Capture the cell that displays the provided text and extract its [X, Y] central coordinate. 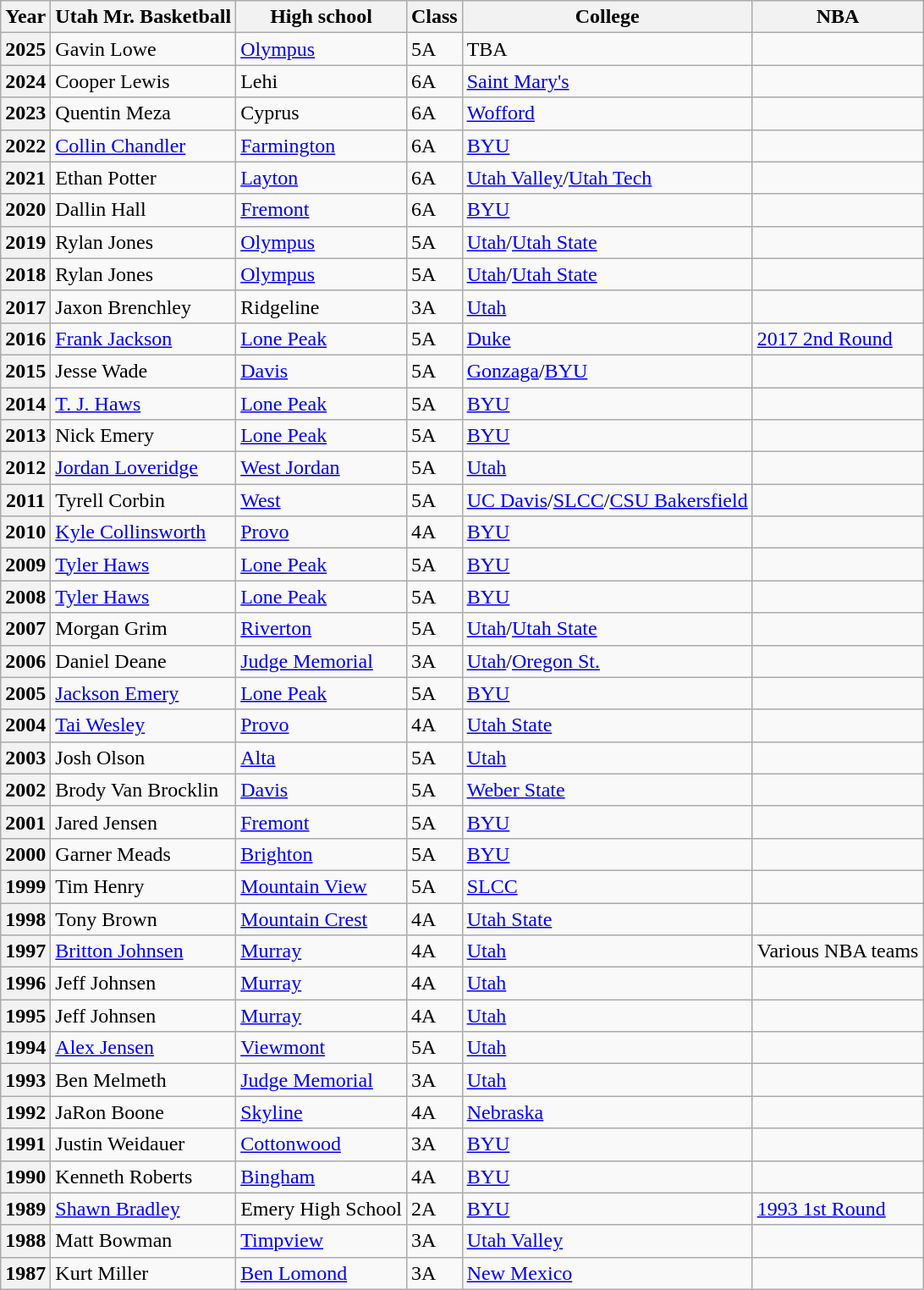
1998 [25, 918]
Alta [322, 758]
Tim Henry [144, 886]
Nick Emery [144, 436]
Nebraska [608, 1112]
2002 [25, 790]
2020 [25, 210]
Duke [608, 339]
TBA [608, 49]
1987 [25, 1273]
2019 [25, 242]
Ben Lomond [322, 1273]
JaRon Boone [144, 1112]
Ben Melmeth [144, 1080]
Cooper Lewis [144, 81]
2013 [25, 436]
Britton Johnsen [144, 951]
1993 [25, 1080]
SLCC [608, 886]
2017 2nd Round [838, 339]
Quentin Meza [144, 113]
Jackson Emery [144, 693]
2006 [25, 661]
2000 [25, 854]
2005 [25, 693]
Kyle Collinsworth [144, 532]
2015 [25, 371]
Jordan Loveridge [144, 468]
Brody Van Brocklin [144, 790]
Weber State [608, 790]
1994 [25, 1048]
2024 [25, 81]
Dallin Hall [144, 210]
T. J. Haws [144, 404]
Frank Jackson [144, 339]
Bingham [322, 1177]
1997 [25, 951]
2023 [25, 113]
Cyprus [322, 113]
Class [434, 17]
Kenneth Roberts [144, 1177]
Ridgeline [322, 306]
Justin Weidauer [144, 1144]
1996 [25, 984]
Jesse Wade [144, 371]
1990 [25, 1177]
Emery High School [322, 1209]
2008 [25, 597]
Skyline [322, 1112]
UC Davis/SLCC/CSU Bakersfield [608, 500]
Viewmont [322, 1048]
New Mexico [608, 1273]
2021 [25, 178]
2016 [25, 339]
Garner Meads [144, 854]
Wofford [608, 113]
Utah Mr. Basketball [144, 17]
NBA [838, 17]
Cottonwood [322, 1144]
Daniel Deane [144, 661]
High school [322, 17]
Lehi [322, 81]
1999 [25, 886]
1995 [25, 1016]
1988 [25, 1241]
Brighton [322, 854]
2012 [25, 468]
2001 [25, 822]
West Jordan [322, 468]
Collin Chandler [144, 146]
Tyrell Corbin [144, 500]
Various NBA teams [838, 951]
Gonzaga/BYU [608, 371]
Jared Jensen [144, 822]
2022 [25, 146]
2009 [25, 565]
Tai Wesley [144, 725]
Jaxon Brenchley [144, 306]
College [608, 17]
Tony Brown [144, 918]
West [322, 500]
Saint Mary's [608, 81]
Alex Jensen [144, 1048]
Ethan Potter [144, 178]
Mountain View [322, 886]
Matt Bowman [144, 1241]
Timpview [322, 1241]
Utah/Oregon St. [608, 661]
1991 [25, 1144]
Year [25, 17]
2007 [25, 629]
Josh Olson [144, 758]
2025 [25, 49]
2A [434, 1209]
1989 [25, 1209]
Layton [322, 178]
Farmington [322, 146]
2010 [25, 532]
Riverton [322, 629]
Shawn Bradley [144, 1209]
Mountain Crest [322, 918]
Kurt Miller [144, 1273]
Gavin Lowe [144, 49]
2011 [25, 500]
Morgan Grim [144, 629]
1993 1st Round [838, 1209]
2004 [25, 725]
2014 [25, 404]
Utah Valley [608, 1241]
2018 [25, 274]
Utah Valley/Utah Tech [608, 178]
2003 [25, 758]
2017 [25, 306]
1992 [25, 1112]
